Return the [X, Y] coordinate for the center point of the cell that contains the specified text.  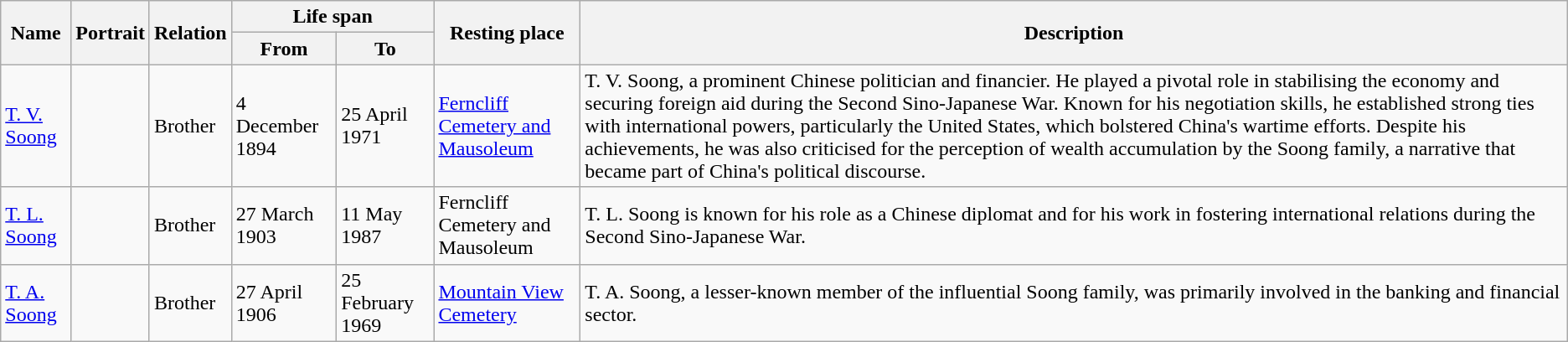
27 March 1903 [284, 225]
From [284, 49]
T. L. Soong is known for his role as a Chinese diplomat and for his work in fostering international relations during the Second Sino-Japanese War. [1074, 225]
27 April 1906 [284, 303]
25 February 1969 [385, 303]
T. A. Soong, a lesser-known member of the influential Soong family, was primarily involved in the banking and financial sector. [1074, 303]
T. A. Soong [36, 303]
Resting place [508, 33]
Relation [190, 33]
Portrait [111, 33]
Mountain View Cemetery [508, 303]
25 April 1971 [385, 126]
Life span [333, 17]
11 May 1987 [385, 225]
4 December 1894 [284, 126]
Description [1074, 33]
T. V. Soong [36, 126]
T. L. Soong [36, 225]
Name [36, 33]
To [385, 49]
